Provide the [x, y] coordinate of the cell's center where the given text is located.  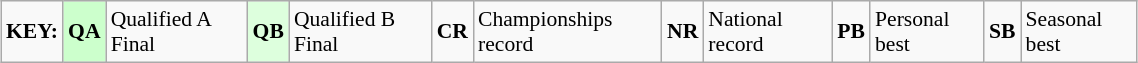
National record [768, 32]
CR [452, 32]
Qualified A Final [177, 32]
NR [682, 32]
KEY: [32, 32]
Personal best [927, 32]
SB [1002, 32]
Championships record [568, 32]
QB [268, 32]
QA [84, 32]
Seasonal best [1079, 32]
PB [851, 32]
Qualified B Final [360, 32]
